Return the [X, Y] coordinate for the center point of the cell that contains the specified text.  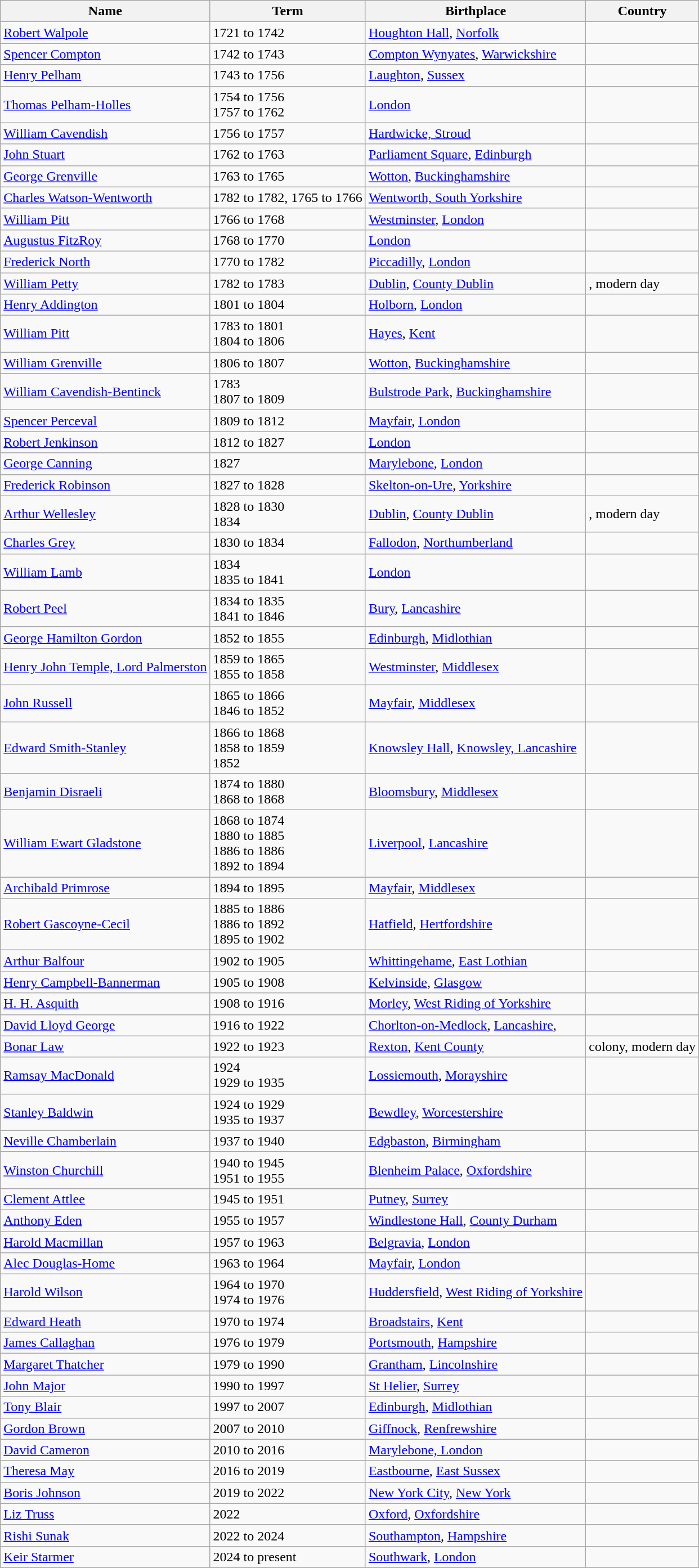
Harold Wilson [105, 1293]
1742 to 1743 [288, 54]
Henry Pelham [105, 75]
Bulstrode Park, Buckinghamshire [475, 392]
Spencer Compton [105, 54]
Putney, Surrey [475, 1199]
Archibald Primrose [105, 888]
Skelton-on-Ure, Yorkshire [475, 485]
colony, modern day [643, 1046]
Arthur Wellesley [105, 514]
William Ewart Gladstone [105, 844]
2010 to 2016 [288, 1450]
2019 to 2022 [288, 1493]
Winston Churchill [105, 1170]
Boris Johnson [105, 1493]
1762 to 1763 [288, 155]
Frederick Robinson [105, 485]
1721 to 1742 [288, 33]
St Helier, Surrey [475, 1386]
Name [105, 11]
Country [643, 11]
Compton Wynyates, Warwickshire [475, 54]
Theresa May [105, 1471]
Bury, Lancashire [475, 609]
1940 to 19451951 to 1955 [288, 1170]
Hayes, Kent [475, 334]
William Cavendish-Bentinck [105, 392]
2007 to 2010 [288, 1428]
John Stuart [105, 155]
Term [288, 11]
Grantham, Lincolnshire [475, 1364]
Windlestone Hall, County Durham [475, 1220]
Liz Truss [105, 1514]
John Major [105, 1386]
Bewdley, Worcestershire [475, 1112]
1885 to 18861886 to 18921895 to 1902 [288, 924]
Augustus FitzRoy [105, 240]
1865 to 18661846 to 1852 [288, 703]
Giffnock, Renfrewshire [475, 1428]
H. H. Asquith [105, 1004]
1828 to 18301834 [288, 514]
1902 to 1905 [288, 961]
Fallodon, Northumberland [475, 543]
1834 to 18351841 to 1846 [288, 609]
1756 to 1757 [288, 133]
1743 to 1756 [288, 75]
Rishi Sunak [105, 1535]
1937 to 1940 [288, 1141]
Parliament Square, Edinburgh [475, 155]
1782 to 1783 [288, 283]
Westminster, Middlesex [475, 666]
1874 to 18801868 to 1868 [288, 792]
Rexton, Kent County [475, 1046]
1866 to 18681858 to 18591852 [288, 747]
William Petty [105, 283]
1963 to 1964 [288, 1264]
1827 to 1828 [288, 485]
James Callaghan [105, 1343]
1957 to 1963 [288, 1242]
18341835 to 1841 [288, 572]
1976 to 1979 [288, 1343]
1830 to 1834 [288, 543]
Spencer Perceval [105, 421]
Harold Macmillan [105, 1242]
Alec Douglas-Home [105, 1264]
Neville Chamberlain [105, 1141]
1924 to 19291935 to 1937 [288, 1112]
George Hamilton Gordon [105, 637]
1905 to 1908 [288, 982]
1922 to 1923 [288, 1046]
Gordon Brown [105, 1428]
David Lloyd George [105, 1025]
2022 [288, 1514]
George Grenville [105, 176]
Edward Smith-Stanley [105, 747]
Frederick North [105, 262]
Robert Walpole [105, 33]
1964 to 19701974 to 1976 [288, 1293]
Houghton Hall, Norfolk [475, 33]
1766 to 1768 [288, 219]
1859 to 18651855 to 1858 [288, 666]
George Canning [105, 464]
2016 to 2019 [288, 1471]
Robert Gascoyne-Cecil [105, 924]
1997 to 2007 [288, 1407]
Anthony Eden [105, 1220]
Hardwicke, Stroud [475, 133]
Edward Heath [105, 1322]
Eastbourne, East Sussex [475, 1471]
Piccadilly, London [475, 262]
Bloomsbury, Middlesex [475, 792]
1763 to 1765 [288, 176]
Charles Grey [105, 543]
1768 to 1770 [288, 240]
William Lamb [105, 572]
Westminster, London [475, 219]
1970 to 1974 [288, 1322]
1801 to 1804 [288, 305]
Edgbaston, Birmingham [475, 1141]
Holborn, London [475, 305]
Clement Attlee [105, 1199]
New York City, New York [475, 1493]
1827 [288, 464]
Belgravia, London [475, 1242]
1806 to 1807 [288, 363]
2024 to present [288, 1557]
19241929 to 1935 [288, 1076]
1809 to 1812 [288, 421]
Blenheim Palace, Oxfordshire [475, 1170]
William Cavendish [105, 133]
William Grenville [105, 363]
Southwark, London [475, 1557]
John Russell [105, 703]
Hatfield, Hertfordshire [475, 924]
Arthur Balfour [105, 961]
1990 to 1997 [288, 1386]
1770 to 1782 [288, 262]
2022 to 2024 [288, 1535]
1868 to 18741880 to 18851886 to 18861892 to 1894 [288, 844]
1979 to 1990 [288, 1364]
Southampton, Hampshire [475, 1535]
Stanley Baldwin [105, 1112]
Bonar Law [105, 1046]
Knowsley Hall, Knowsley, Lancashire [475, 747]
Ramsay MacDonald [105, 1076]
Henry John Temple, Lord Palmerston [105, 666]
Tony Blair [105, 1407]
Birthplace [475, 11]
Wentworth, South Yorkshire [475, 197]
Henry Campbell-Bannerman [105, 982]
1955 to 1957 [288, 1220]
Robert Peel [105, 609]
Lossiemouth, Morayshire [475, 1076]
Laughton, Sussex [475, 75]
Keir Starmer [105, 1557]
1945 to 1951 [288, 1199]
Benjamin Disraeli [105, 792]
Portsmouth, Hampshire [475, 1343]
Margaret Thatcher [105, 1364]
Chorlton-on-Medlock, Lancashire, [475, 1025]
1916 to 1922 [288, 1025]
1852 to 1855 [288, 637]
Oxford, Oxfordshire [475, 1514]
Thomas Pelham-Holles [105, 105]
1782 to 1782, 1765 to 1766 [288, 197]
Morley, West Riding of Yorkshire [475, 1004]
Huddersfield, West Riding of Yorkshire [475, 1293]
Robert Jenkinson [105, 442]
Kelvinside, Glasgow [475, 982]
1908 to 1916 [288, 1004]
1894 to 1895 [288, 888]
Broadstairs, Kent [475, 1322]
1754 to 17561757 to 1762 [288, 105]
1783 to 18011804 to 1806 [288, 334]
Charles Watson-Wentworth [105, 197]
Henry Addington [105, 305]
Liverpool, Lancashire [475, 844]
1812 to 1827 [288, 442]
Whittingehame, East Lothian [475, 961]
17831807 to 1809 [288, 392]
David Cameron [105, 1450]
